For the text-containing cell, return its midpoint in (X, Y) coordinate format. 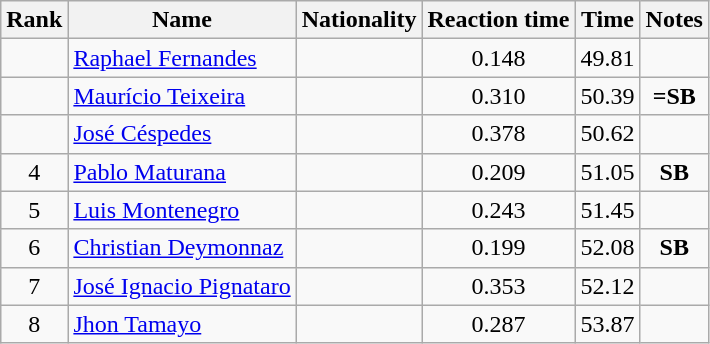
Raphael Fernandes (182, 58)
0.209 (498, 172)
0.287 (498, 324)
0.199 (498, 248)
0.353 (498, 286)
Pablo Maturana (182, 172)
8 (34, 324)
52.08 (608, 248)
51.05 (608, 172)
4 (34, 172)
50.62 (608, 134)
Nationality (359, 20)
0.243 (498, 210)
José Céspedes (182, 134)
Rank (34, 20)
Jhon Tamayo (182, 324)
0.310 (498, 96)
Maurício Teixeira (182, 96)
52.12 (608, 286)
6 (34, 248)
7 (34, 286)
0.148 (498, 58)
Time (608, 20)
0.378 (498, 134)
5 (34, 210)
Luis Montenegro (182, 210)
José Ignacio Pignataro (182, 286)
51.45 (608, 210)
Christian Deymonnaz (182, 248)
49.81 (608, 58)
50.39 (608, 96)
=SB (674, 96)
Notes (674, 20)
Name (182, 20)
Reaction time (498, 20)
53.87 (608, 324)
